Identify which cell holds the provided text, then report its (x, y) central coordinate. 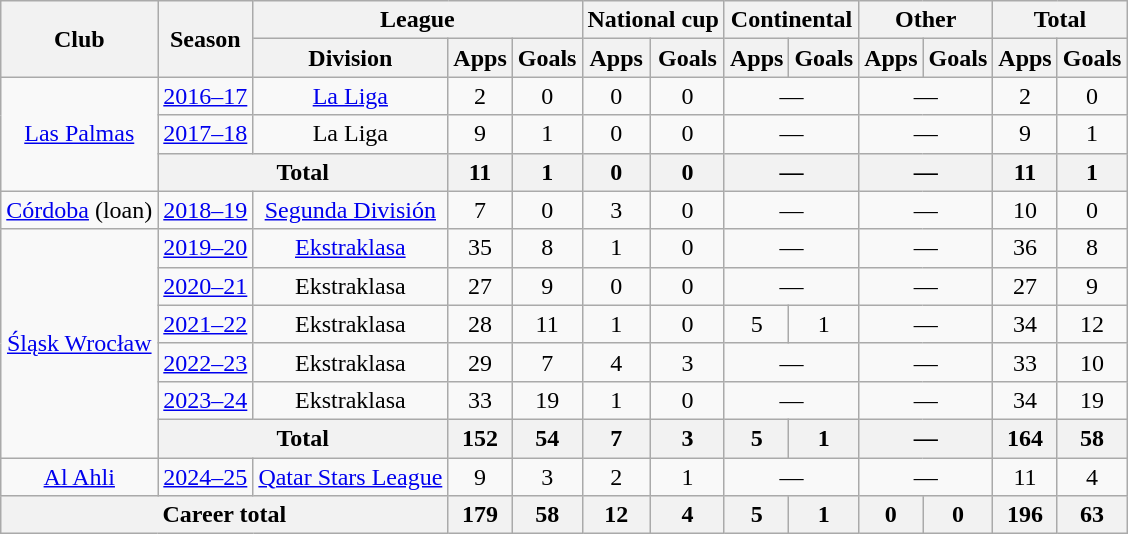
Division (350, 58)
196 (1025, 515)
179 (480, 515)
Club (80, 39)
2017–18 (206, 134)
Other (926, 20)
Career total (224, 515)
Śląsk Wrocław (80, 343)
36 (1025, 248)
152 (480, 438)
164 (1025, 438)
2019–20 (206, 248)
Córdoba (loan) (80, 210)
National cup (653, 20)
29 (480, 362)
2020–21 (206, 286)
Las Palmas (80, 134)
League (418, 20)
Continental (791, 20)
28 (480, 324)
Qatar Stars League (350, 477)
2023–24 (206, 400)
2024–25 (206, 477)
2021–22 (206, 324)
63 (1092, 515)
Season (206, 39)
Segunda División (350, 210)
Al Ahli (80, 477)
2018–19 (206, 210)
2022–23 (206, 362)
54 (547, 438)
35 (480, 248)
2016–17 (206, 96)
